Identify which cell holds the provided text, then report its (x, y) central coordinate. 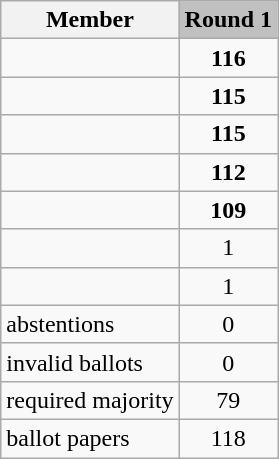
116 (228, 58)
112 (228, 172)
invalid ballots (90, 362)
Member (90, 20)
abstentions (90, 324)
109 (228, 210)
118 (228, 438)
required majority (90, 400)
79 (228, 400)
ballot papers (90, 438)
Round 1 (228, 20)
